Identify which cell holds the provided text, then report its (X, Y) central coordinate. 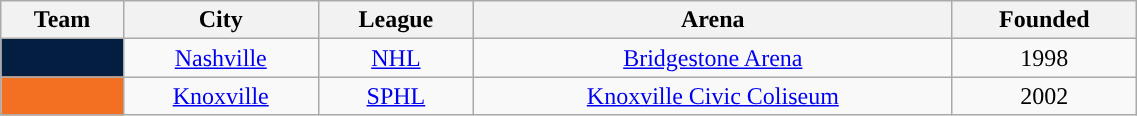
Team (62, 20)
Founded (1044, 20)
2002 (1044, 96)
1998 (1044, 58)
League (396, 20)
Knoxville Civic Coliseum (713, 96)
City (220, 20)
Nashville (220, 58)
Bridgestone Arena (713, 58)
Knoxville (220, 96)
NHL (396, 58)
Arena (713, 20)
SPHL (396, 96)
